Provide the [X, Y] coordinate of the cell's center where the given text is located.  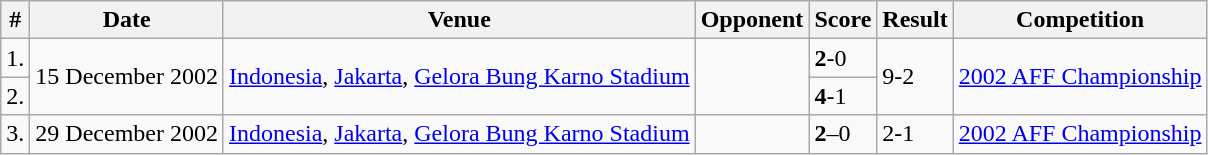
2. [16, 96]
2-0 [843, 58]
3. [16, 134]
1. [16, 58]
Result [915, 20]
Date [127, 20]
Score [843, 20]
29 December 2002 [127, 134]
15 December 2002 [127, 77]
# [16, 20]
2-1 [915, 134]
Opponent [752, 20]
4-1 [843, 96]
Venue [459, 20]
Competition [1080, 20]
9-2 [915, 77]
2–0 [843, 134]
